Output the [x, y] coordinate of the center of the cell containing the given text.  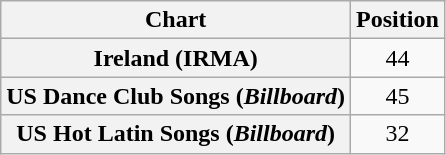
Position [398, 20]
Ireland (IRMA) [176, 58]
US Hot Latin Songs (Billboard) [176, 134]
45 [398, 96]
44 [398, 58]
32 [398, 134]
US Dance Club Songs (Billboard) [176, 96]
Chart [176, 20]
